Extract the (x, y) coordinate from the center of the cell holding the provided text.  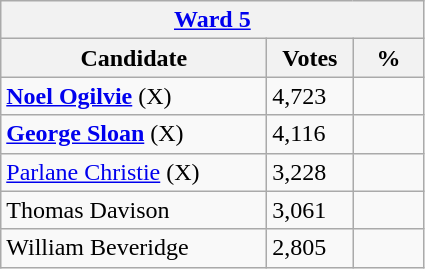
% (388, 58)
Candidate (134, 58)
Votes (310, 58)
George Sloan (X) (134, 134)
4,723 (310, 96)
William Beveridge (134, 248)
4,116 (310, 134)
Noel Ogilvie (X) (134, 96)
Thomas Davison (134, 210)
2,805 (310, 248)
3,061 (310, 210)
3,228 (310, 172)
Ward 5 (212, 20)
Parlane Christie (X) (134, 172)
